Pinpoint the cell where the given text exists, returning its (X, Y) midpoint coordinate. 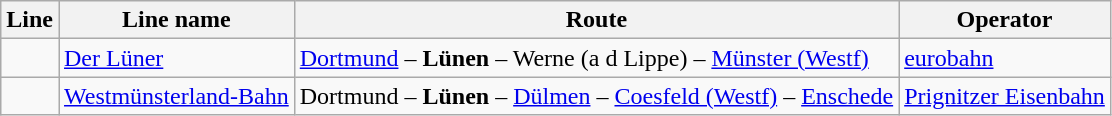
Westmünsterland-Bahn (176, 96)
Line (30, 20)
eurobahn (1005, 58)
Dortmund – Lünen – Dülmen – Coesfeld (Westf) – Enschede (596, 96)
Line name (176, 20)
Dortmund – Lünen – Werne (a d Lippe) – Münster (Westf) (596, 58)
Prignitzer Eisenbahn (1005, 96)
Der Lüner (176, 58)
Operator (1005, 20)
Route (596, 20)
